Provide the [X, Y] coordinate of the cell's center where the given text is located.  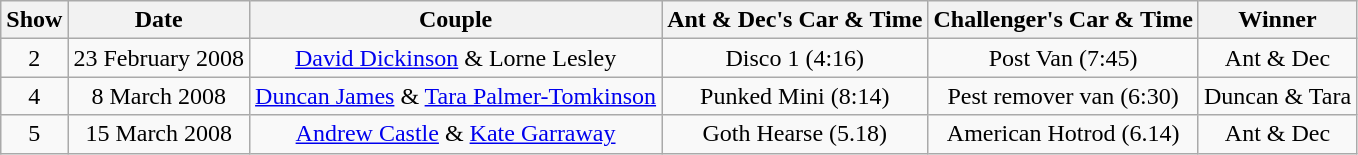
American Hotrod (6.14) [1063, 134]
Winner [1277, 20]
15 March 2008 [159, 134]
23 February 2008 [159, 58]
Couple [456, 20]
Andrew Castle & Kate Garraway [456, 134]
Duncan James & Tara Palmer-Tomkinson [456, 96]
Ant & Dec's Car & Time [795, 20]
Show [34, 20]
Post Van (7:45) [1063, 58]
David Dickinson & Lorne Lesley [456, 58]
5 [34, 134]
Duncan & Tara [1277, 96]
Disco 1 (4:16) [795, 58]
Goth Hearse (5.18) [795, 134]
Challenger's Car & Time [1063, 20]
Punked Mini (8:14) [795, 96]
8 March 2008 [159, 96]
Date [159, 20]
4 [34, 96]
Pest remover van (6:30) [1063, 96]
2 [34, 58]
